For the text-containing cell, return its midpoint in (x, y) coordinate format. 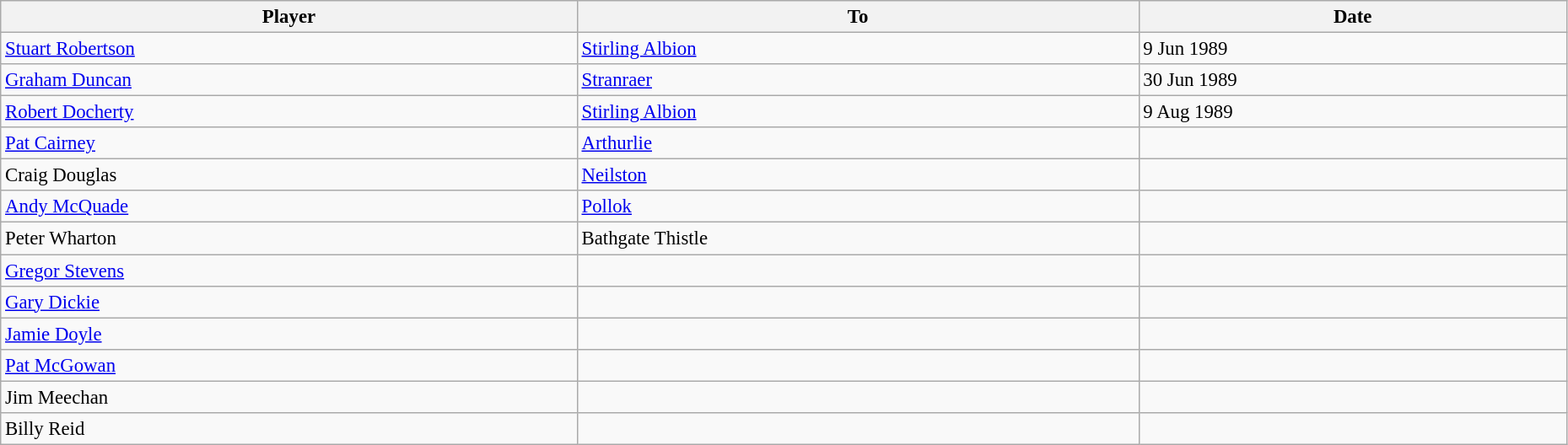
To (858, 17)
Jamie Doyle (288, 334)
Graham Duncan (288, 80)
Stuart Robertson (288, 49)
Billy Reid (288, 429)
Craig Douglas (288, 175)
Robert Docherty (288, 112)
30 Jun 1989 (1353, 80)
Neilston (858, 175)
Player (288, 17)
9 Jun 1989 (1353, 49)
Gregor Stevens (288, 271)
Pat Cairney (288, 143)
Arthurlie (858, 143)
Jim Meechan (288, 397)
Stranraer (858, 80)
Gary Dickie (288, 302)
Pat McGowan (288, 365)
Andy McQuade (288, 206)
9 Aug 1989 (1353, 112)
Bathgate Thistle (858, 239)
Date (1353, 17)
Peter Wharton (288, 239)
Pollok (858, 206)
